Capture the cell that displays the provided text and extract its [X, Y] central coordinate. 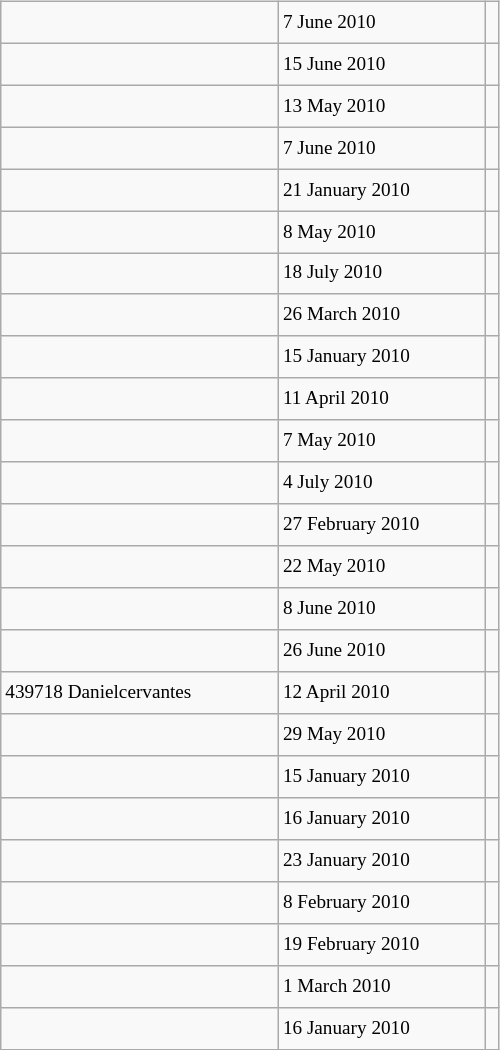
15 June 2010 [382, 64]
439718 Danielcervantes [140, 693]
22 May 2010 [382, 567]
26 March 2010 [382, 315]
8 June 2010 [382, 609]
26 June 2010 [382, 651]
23 January 2010 [382, 861]
8 February 2010 [382, 902]
13 May 2010 [382, 106]
18 July 2010 [382, 274]
7 May 2010 [382, 441]
27 February 2010 [382, 525]
8 May 2010 [382, 232]
19 February 2010 [382, 944]
11 April 2010 [382, 399]
4 July 2010 [382, 483]
1 March 2010 [382, 986]
21 January 2010 [382, 190]
12 April 2010 [382, 693]
29 May 2010 [382, 735]
